Extract the (X, Y) coordinate from the center of the cell holding the provided text.  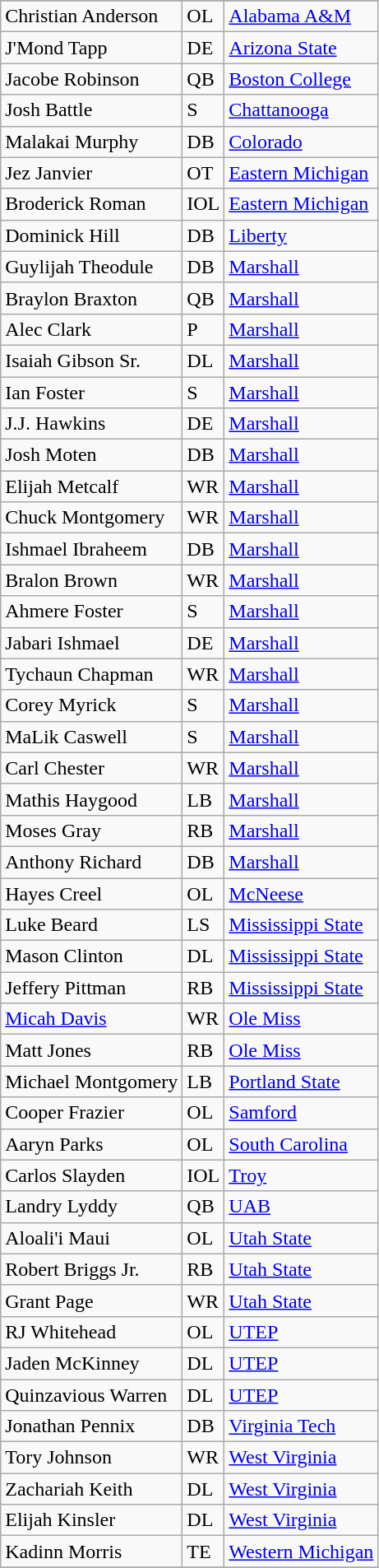
Chuck Montgomery (92, 518)
Bralon Brown (92, 580)
Moses Gray (92, 831)
UAB (301, 1207)
Luke Beard (92, 925)
Kadinn Morris (92, 1552)
Elijah Kinsler (92, 1520)
Anthony Richard (92, 862)
Liberty (301, 235)
J'Mond Tapp (92, 48)
Jonathan Pennix (92, 1426)
Ian Foster (92, 393)
Mathis Haygood (92, 799)
Christian Anderson (92, 16)
Josh Battle (92, 110)
McNeese (301, 893)
Arizona State (301, 48)
RJ Whitehead (92, 1332)
LS (204, 925)
Corey Myrick (92, 705)
Dominick Hill (92, 235)
Western Michigan (301, 1552)
Grant Page (92, 1300)
Carlos Slayden (92, 1175)
Isaiah Gibson Sr. (92, 361)
Jaden McKinney (92, 1363)
Aloali'i Maui (92, 1238)
Tychaun Chapman (92, 674)
Chattanooga (301, 110)
Jeffery Pittman (92, 988)
Elijah Metcalf (92, 486)
Braylon Braxton (92, 298)
South Carolina (301, 1144)
Mason Clinton (92, 956)
OT (204, 173)
Micah Davis (92, 1019)
Troy (301, 1175)
Samford (301, 1113)
Portland State (301, 1082)
Quinzavious Warren (92, 1395)
Colorado (301, 142)
Alec Clark (92, 329)
Josh Moten (92, 455)
MaLik Caswell (92, 737)
J.J. Hawkins (92, 424)
Virginia Tech (301, 1426)
Jez Janvier (92, 173)
Jabari Ishmael (92, 643)
Ishmael Ibraheem (92, 549)
Hayes Creel (92, 893)
Jacobe Robinson (92, 79)
Michael Montgomery (92, 1082)
Robert Briggs Jr. (92, 1269)
TE (204, 1552)
Broderick Roman (92, 204)
Aaryn Parks (92, 1144)
Alabama A&M (301, 16)
Landry Lyddy (92, 1207)
Tory Johnson (92, 1458)
Zachariah Keith (92, 1489)
Ahmere Foster (92, 612)
Malakai Murphy (92, 142)
Cooper Frazier (92, 1113)
Guylijah Theodule (92, 267)
P (204, 329)
Boston College (301, 79)
Carl Chester (92, 768)
Matt Jones (92, 1050)
